Scan for the cell matching the given text and deliver its [X, Y] coordinate at center. 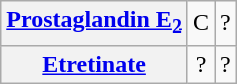
Prostaglandin E2 [94, 23]
C [200, 23]
Etretinate [94, 64]
